Return the [x, y] coordinate for the center point of the cell that contains the specified text.  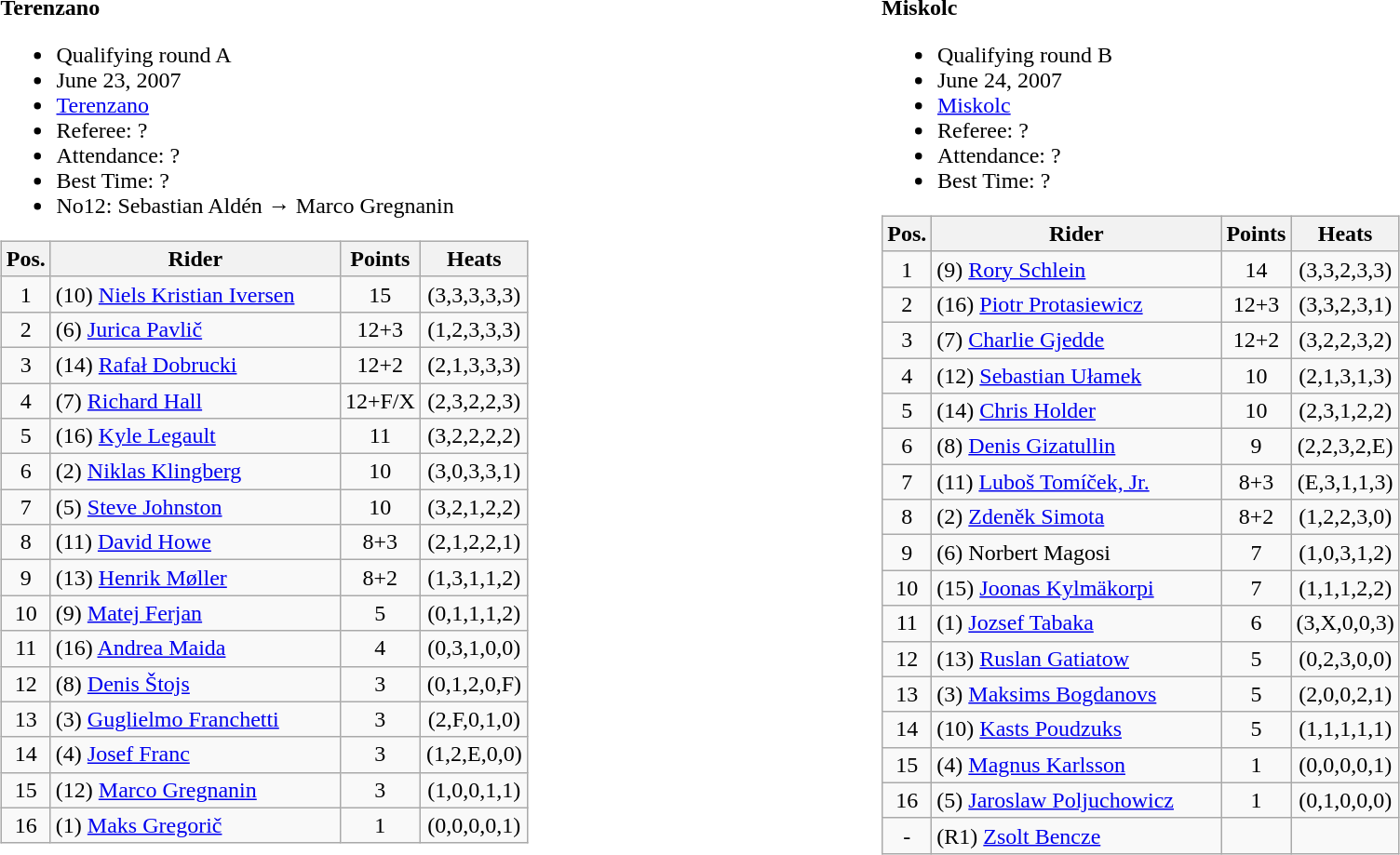
(7) Richard Hall [195, 401]
- [907, 835]
(11) Luboš Tomíček, Jr. [1076, 482]
(2,1,3,1,3) [1345, 375]
(3,2,2,2,2) [474, 436]
(10) Kasts Poudzuks [1076, 729]
(8) Denis Gizatullin [1076, 447]
(6) Norbert Magosi [1076, 553]
(15) Joonas Kylmäkorpi [1076, 588]
(16) Piotr Protasiewicz [1076, 304]
(2,0,0,2,1) [1345, 694]
(1,1,1,1,1) [1345, 729]
(5) Jaroslaw Poljuchowicz [1076, 800]
(3,0,3,3,1) [474, 472]
(3) Maksims Bogdanovs [1076, 694]
(2,3,1,2,2) [1345, 411]
(0,2,3,0,0) [1345, 659]
(2,3,2,2,3) [474, 401]
(14) Rafał Dobrucki [195, 365]
(2) Zdeněk Simota [1076, 517]
(0,3,1,0,0) [474, 648]
(E,3,1,1,3) [1345, 482]
(4) Magnus Karlsson [1076, 765]
(3,2,2,3,2) [1345, 340]
(13) Henrik Møller [195, 578]
(R1) Zsolt Bencze [1076, 835]
(3,X,0,0,3) [1345, 623]
(0,1,1,1,2) [474, 613]
(0,1,2,0,F) [474, 684]
(12) Marco Gregnanin [195, 790]
(2) Niklas Klingberg [195, 472]
12+F/X [380, 401]
(2,F,0,1,0) [474, 719]
(1,2,3,3,3) [474, 329]
(9) Matej Ferjan [195, 613]
(14) Chris Holder [1076, 411]
(3,3,2,3,3) [1345, 269]
(2,1,3,3,3) [474, 365]
(8) Denis Štojs [195, 684]
(2,2,3,2,E) [1345, 447]
(3,3,3,3,3) [474, 294]
(16) Kyle Legault [195, 436]
(4) Josef Franc [195, 755]
(1,0,3,1,2) [1345, 553]
(2,1,2,2,1) [474, 542]
(7) Charlie Gjedde [1076, 340]
(3,2,1,2,2) [474, 507]
(3) Guglielmo Franchetti [195, 719]
(10) Niels Kristian Iversen [195, 294]
(1) Maks Gregorič [195, 825]
(13) Ruslan Gatiatow [1076, 659]
(1,1,1,2,2) [1345, 588]
(16) Andrea Maida [195, 648]
(0,1,0,0,0) [1345, 800]
(1) Jozsef Tabaka [1076, 623]
(3,3,2,3,1) [1345, 304]
(1,3,1,1,2) [474, 578]
(12) Sebastian Ułamek [1076, 375]
(5) Steve Johnston [195, 507]
(6) Jurica Pavlič [195, 329]
(11) David Howe [195, 542]
(1,2,2,3,0) [1345, 517]
(1,2,E,0,0) [474, 755]
(9) Rory Schlein [1076, 269]
(1,0,0,1,1) [474, 790]
